Provide the (x, y) coordinate of the cell's center where the given text is located.  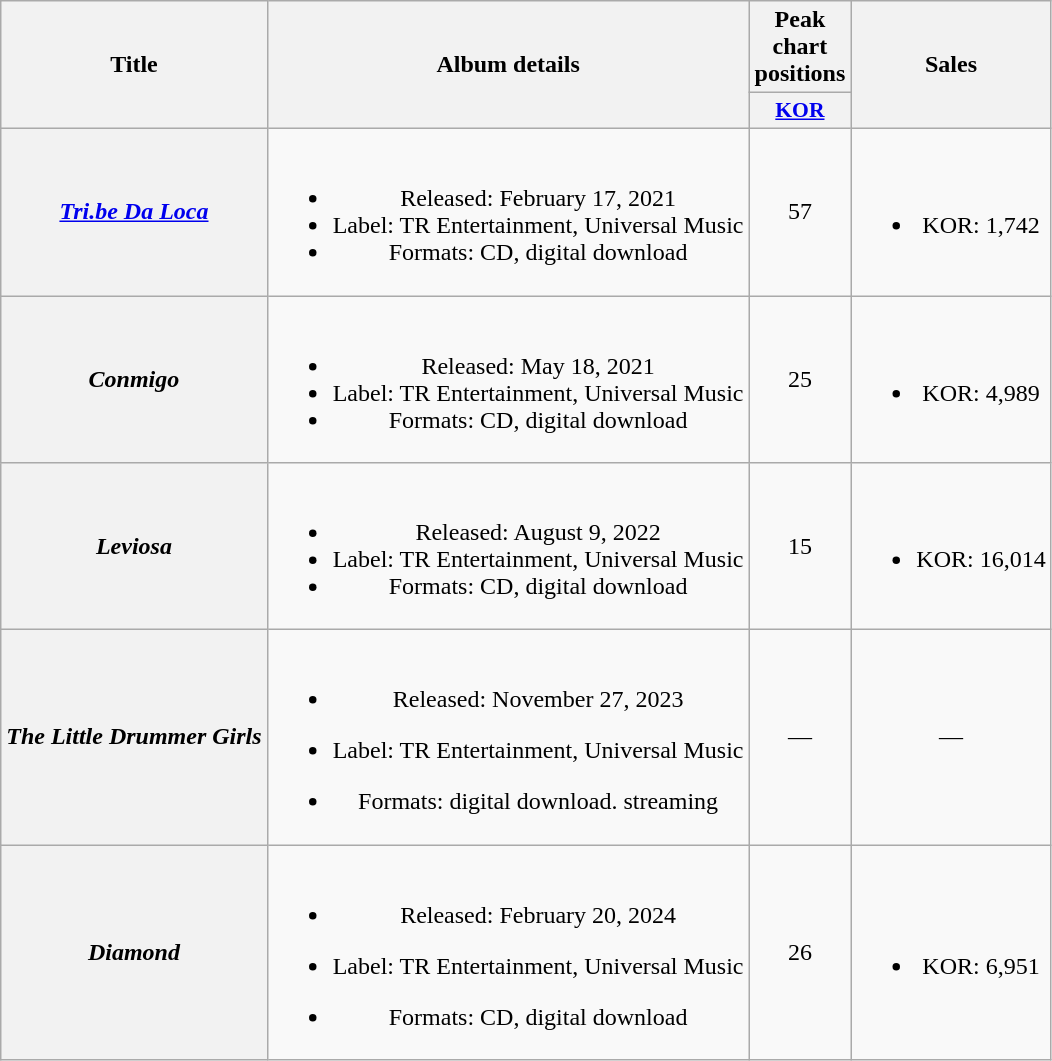
KOR: 16,014 (951, 546)
Released: November 27, 2023Label: TR Entertainment, Universal MusicFormats: digital download. streaming (508, 738)
Released: February 17, 2021Label: TR Entertainment, Universal MusicFormats: CD, digital download (508, 212)
Album details (508, 65)
Leviosa (134, 546)
KOR: 1,742 (951, 212)
Sales (951, 65)
KOR: 6,951 (951, 952)
Conmigo (134, 380)
Released: February 20, 2024Label: TR Entertainment, Universal MusicFormats: CD, digital download (508, 952)
Tri.be Da Loca (134, 212)
KOR: 4,989 (951, 380)
Released: August 9, 2022Label: TR Entertainment, Universal MusicFormats: CD, digital download (508, 546)
15 (800, 546)
Diamond (134, 952)
Peak chart positions (800, 47)
25 (800, 380)
Title (134, 65)
57 (800, 212)
KOR (800, 111)
Released: May 18, 2021Label: TR Entertainment, Universal MusicFormats: CD, digital download (508, 380)
26 (800, 952)
The Little Drummer Girls (134, 738)
